From the cell containing the given text, extract its center point as [X, Y] coordinate. 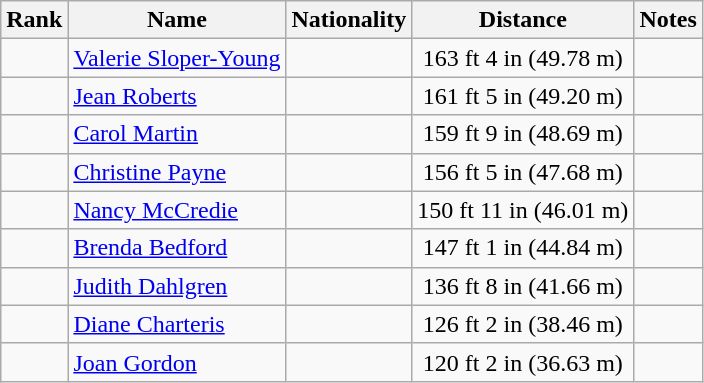
150 ft 11 in (46.01 m) [523, 210]
161 ft 5 in (49.20 m) [523, 96]
120 ft 2 in (36.63 m) [523, 362]
159 ft 9 in (48.69 m) [523, 134]
Jean Roberts [177, 96]
Rank [34, 20]
Joan Gordon [177, 362]
Carol Martin [177, 134]
Nancy McCredie [177, 210]
Judith Dahlgren [177, 286]
Notes [668, 20]
Diane Charteris [177, 324]
147 ft 1 in (44.84 m) [523, 248]
Brenda Bedford [177, 248]
Distance [523, 20]
126 ft 2 in (38.46 m) [523, 324]
Christine Payne [177, 172]
136 ft 8 in (41.66 m) [523, 286]
Valerie Sloper-Young [177, 58]
Nationality [349, 20]
163 ft 4 in (49.78 m) [523, 58]
156 ft 5 in (47.68 m) [523, 172]
Name [177, 20]
